Return the [X, Y] coordinate for the center point of the cell that contains the specified text.  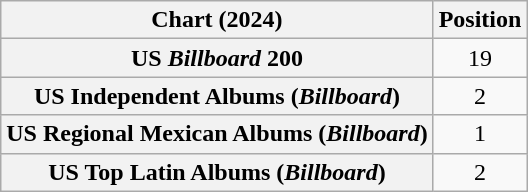
US Independent Albums (Billboard) [217, 96]
US Top Latin Albums (Billboard) [217, 172]
US Regional Mexican Albums (Billboard) [217, 134]
Chart (2024) [217, 20]
1 [480, 134]
US Billboard 200 [217, 58]
Position [480, 20]
19 [480, 58]
